Return the [X, Y] coordinate for the center point of the cell that contains the specified text.  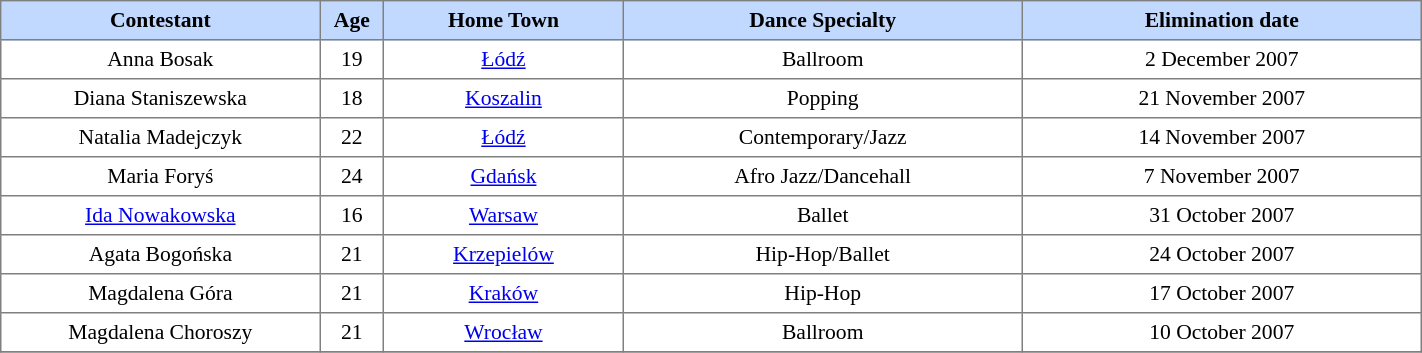
Popping [822, 98]
19 [352, 60]
Contestant [160, 20]
14 November 2007 [1222, 138]
Afro Jazz/Dancehall [822, 176]
Wrocław [504, 332]
21 November 2007 [1222, 98]
17 October 2007 [1222, 294]
16 [352, 216]
Magdalena Góra [160, 294]
Home Town [504, 20]
Ballet [822, 216]
Dance Specialty [822, 20]
Agata Bogońska [160, 254]
Koszalin [504, 98]
Maria Foryś [160, 176]
22 [352, 138]
Gdańsk [504, 176]
Ida Nowakowska [160, 216]
Contemporary/Jazz [822, 138]
Natalia Madejczyk [160, 138]
24 October 2007 [1222, 254]
10 October 2007 [1222, 332]
Anna Bosak [160, 60]
Magdalena Choroszy [160, 332]
Age [352, 20]
Kraków [504, 294]
Elimination date [1222, 20]
31 October 2007 [1222, 216]
7 November 2007 [1222, 176]
2 December 2007 [1222, 60]
Hip-Hop/Ballet [822, 254]
Diana Staniszewska [160, 98]
24 [352, 176]
18 [352, 98]
Krzepielów [504, 254]
Hip-Hop [822, 294]
Warsaw [504, 216]
